Scan for the cell matching the given text and deliver its [X, Y] coordinate at center. 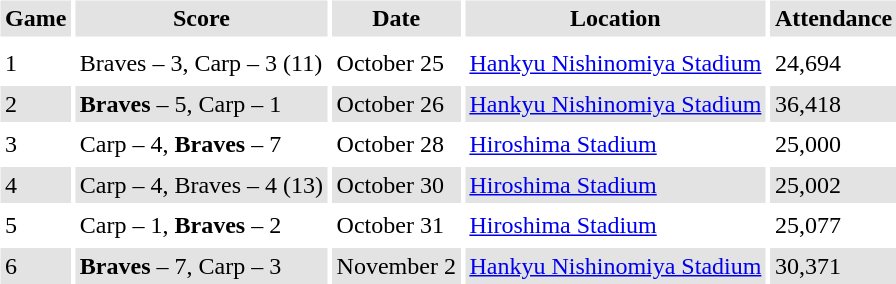
November 2 [396, 266]
Location [616, 18]
October 26 [396, 104]
4 [35, 185]
October 25 [396, 64]
36,418 [833, 104]
24,694 [833, 64]
Game [35, 18]
Attendance [833, 18]
3 [35, 144]
Score [201, 18]
5 [35, 226]
October 31 [396, 226]
25,000 [833, 144]
2 [35, 104]
Braves – 5, Carp – 1 [201, 104]
Braves – 7, Carp – 3 [201, 266]
Braves – 3, Carp – 3 (11) [201, 64]
October 28 [396, 144]
October 30 [396, 185]
30,371 [833, 266]
1 [35, 64]
Carp – 4, Braves – 7 [201, 144]
Carp – 4, Braves – 4 (13) [201, 185]
25,077 [833, 226]
25,002 [833, 185]
Date [396, 18]
Carp – 1, Braves – 2 [201, 226]
6 [35, 266]
